Return (X, Y) of the center of cell containing provided text 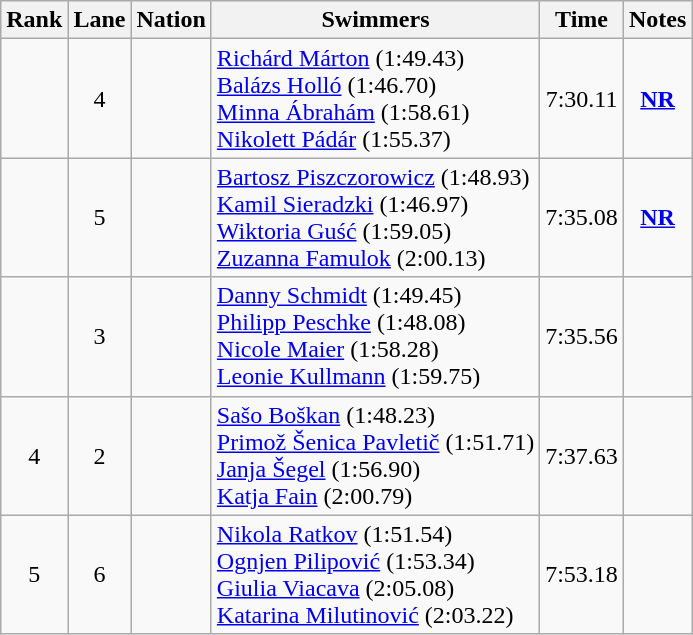
7:30.11 (582, 98)
7:37.63 (582, 456)
Richárd Márton (1:49.43)Balázs Holló (1:46.70)Minna Ábrahám (1:58.61)Nikolett Pádár (1:55.37) (375, 98)
Nation (171, 20)
Time (582, 20)
Nikola Ratkov (1:51.54)Ognjen Pilipović (1:53.34)Giulia Viacava (2:05.08)Katarina Milutinović (2:03.22) (375, 574)
7:35.56 (582, 336)
Sašo Boškan (1:48.23)Primož Šenica Pavletič (1:51.71)Janja Šegel (1:56.90)Katja Fain (2:00.79) (375, 456)
Notes (657, 20)
6 (100, 574)
Bartosz Piszczorowicz (1:48.93)Kamil Sieradzki (1:46.97)Wiktoria Guść (1:59.05)Zuzanna Famulok (2:00.13) (375, 218)
Rank (34, 20)
Swimmers (375, 20)
3 (100, 336)
7:53.18 (582, 574)
Lane (100, 20)
7:35.08 (582, 218)
Danny Schmidt (1:49.45)Philipp Peschke (1:48.08)Nicole Maier (1:58.28)Leonie Kullmann (1:59.75) (375, 336)
2 (100, 456)
